From the cell containing the given text, extract its center point as [X, Y] coordinate. 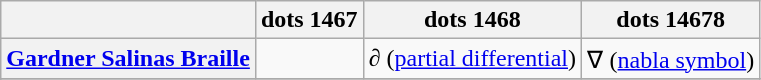
dots 1468 [472, 20]
∇ (nabla symbol) [671, 59]
dots 14678 [671, 20]
Gardner Salinas Braille [128, 59]
∂ (partial differential) [472, 59]
dots 1467 [309, 20]
